Pinpoint the cell where the given text exists, returning its [X, Y] midpoint coordinate. 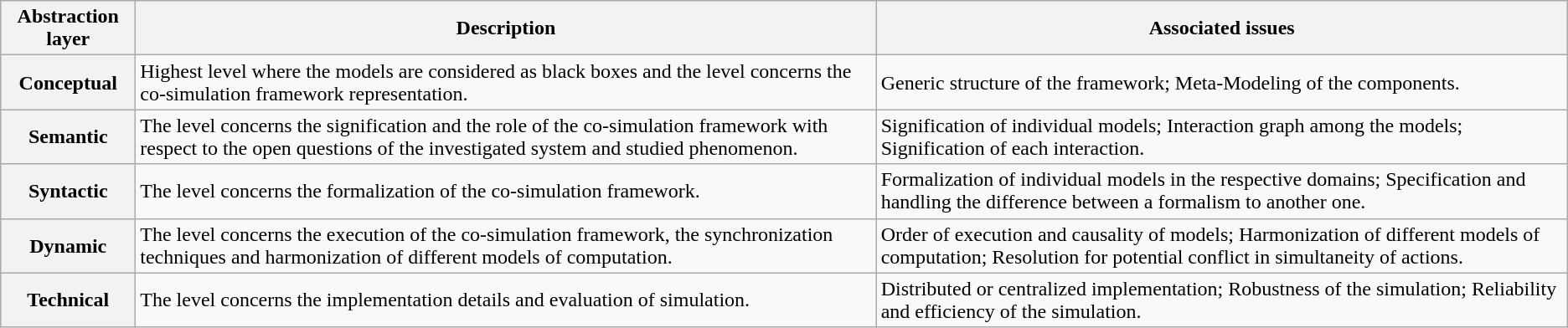
The level concerns the execution of the co-simulation framework, the synchronization techniques and harmonization of different models of computation. [506, 246]
The level concerns the formalization of the co-simulation framework. [506, 191]
Associated issues [1221, 28]
Generic structure of the framework; Meta-Modeling of the components. [1221, 82]
Technical [69, 300]
The level concerns the implementation details and evaluation of simulation. [506, 300]
Description [506, 28]
Semantic [69, 137]
Distributed or centralized implementation; Robustness of the simulation; Reliability and efficiency of the simulation. [1221, 300]
Syntactic [69, 191]
Abstraction layer [69, 28]
Signification of individual models; Interaction graph among the models; Signification of each interaction. [1221, 137]
Conceptual [69, 82]
Formalization of individual models in the respective domains; Specification and handling the difference between a formalism to another one. [1221, 191]
Highest level where the models are considered as black boxes and the level concerns the co-simulation framework representation. [506, 82]
Dynamic [69, 246]
